Capture the cell that displays the provided text and extract its [X, Y] central coordinate. 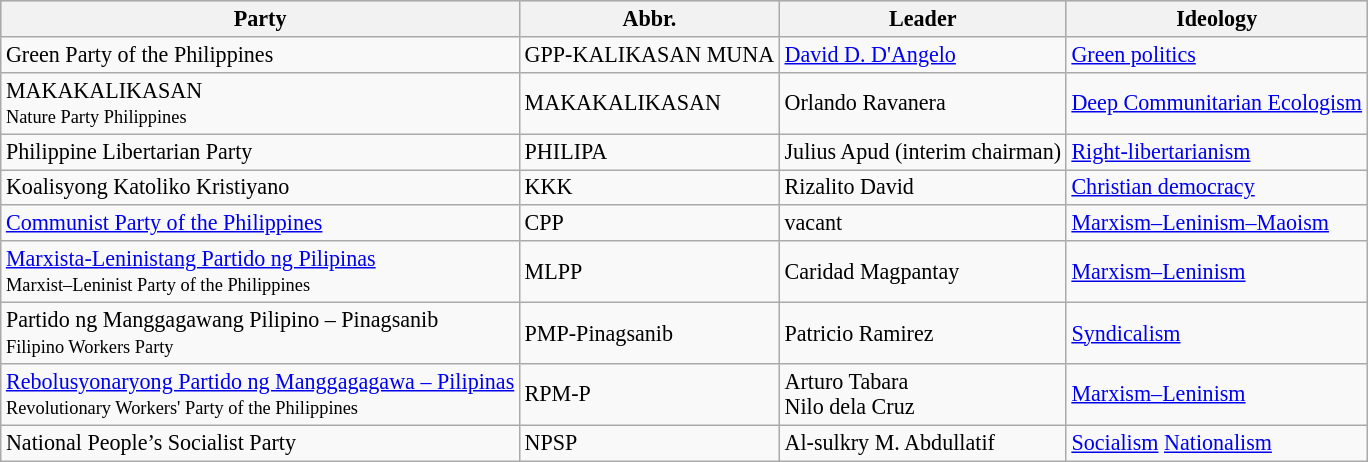
vacant [922, 223]
CPP [649, 223]
Patricio Ramirez [922, 332]
Rizalito David [922, 187]
Koalisyong Katoliko Kristiyano [260, 187]
Al-sulkry M. Abdullatif [922, 443]
MAKAKALIKASANNature Party Philippines [260, 102]
Christian democracy [1216, 187]
David D. D'Angelo [922, 54]
Rebolusyonaryong Partido ng Manggagagawa – PilipinasRevolutionary Workers' Party of the Philippines [260, 394]
Orlando Ravanera [922, 102]
MLPP [649, 272]
NPSP [649, 443]
Partido ng Manggagawang Pilipino – PinagsanibFilipino Workers Party [260, 332]
Ideology [1216, 18]
Arturo TabaraNilo dela Cruz [922, 394]
Communist Party of the Philippines [260, 223]
RPM-P [649, 394]
Philippine Libertarian Party [260, 151]
Marxista-Leninistang Partido ng PilipinasMarxist–Leninist Party of the Philippines [260, 272]
Green Party of the Philippines [260, 54]
Green politics [1216, 54]
PMP-Pinagsanib [649, 332]
GPP-KALIKASAN MUNA [649, 54]
Leader [922, 18]
KKK [649, 187]
Party [260, 18]
Abbr. [649, 18]
PHILIPA [649, 151]
Socialism Nationalism [1216, 443]
Julius Apud (interim chairman) [922, 151]
Deep Communitarian Ecologism [1216, 102]
Marxism–Leninism–Maoism [1216, 223]
Right-libertarianism [1216, 151]
National People’s Socialist Party [260, 443]
Caridad Magpantay [922, 272]
Syndicalism [1216, 332]
MAKAKALIKASAN [649, 102]
